Extract the [X, Y] coordinate from the center of the cell holding the provided text.  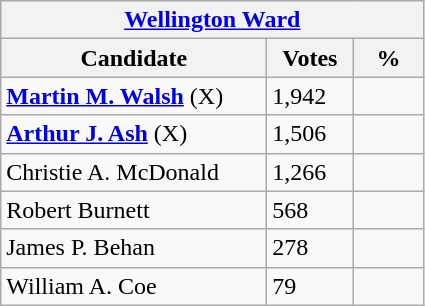
Arthur J. Ash (X) [134, 134]
James P. Behan [134, 248]
Candidate [134, 58]
Martin M. Walsh (X) [134, 96]
Votes [310, 58]
Christie A. McDonald [134, 172]
1,506 [310, 134]
568 [310, 210]
1,266 [310, 172]
Robert Burnett [134, 210]
278 [310, 248]
1,942 [310, 96]
William A. Coe [134, 286]
Wellington Ward [212, 20]
% [388, 58]
79 [310, 286]
